Capture the cell that displays the provided text and extract its [X, Y] central coordinate. 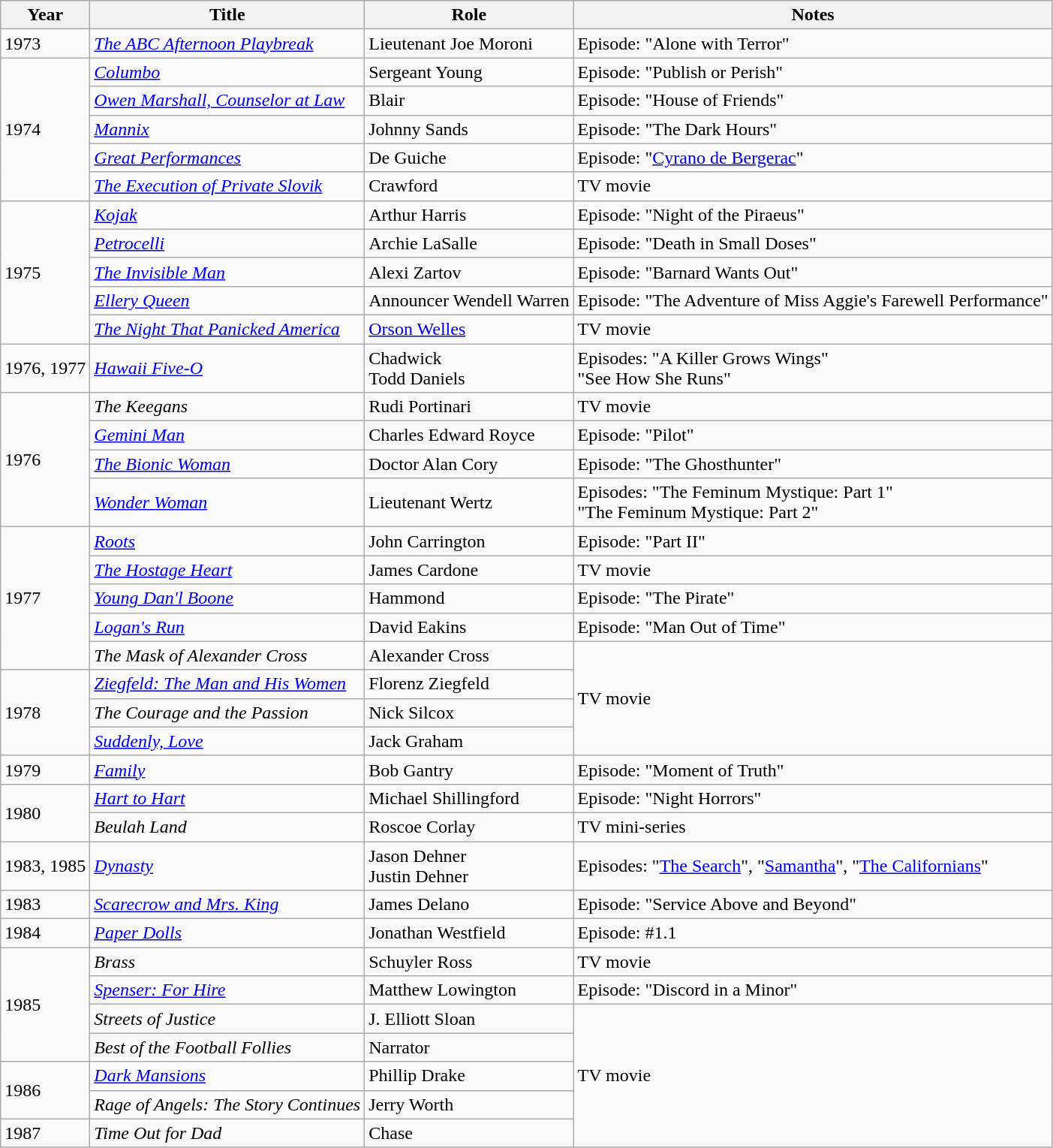
Family [227, 770]
Matthew Lowington [469, 990]
The ABC Afternoon Playbreak [227, 44]
Young Dan'l Boone [227, 598]
Roscoe Corlay [469, 827]
Role [469, 15]
Episode: "The Pirate" [813, 598]
David Eakins [469, 627]
De Guiche [469, 158]
Jack Graham [469, 741]
Year [45, 15]
James Delano [469, 905]
Logan's Run [227, 627]
1983 [45, 905]
Streets of Justice [227, 1019]
Phillip Drake [469, 1076]
Suddenly, Love [227, 741]
Orson Welles [469, 329]
Lieutenant Joe Moroni [469, 44]
Charles Edward Royce [469, 435]
Time Out for Dad [227, 1133]
Hart to Hart [227, 798]
Hawaii Five-O [227, 368]
ChadwickTodd Daniels [469, 368]
Doctor Alan Cory [469, 464]
Title [227, 15]
Episode: "Pilot" [813, 435]
Episode: "Man Out of Time" [813, 627]
Jerry Worth [469, 1104]
Jason DehnerJustin Dehner [469, 865]
Episodes: "A Killer Grows Wings""See How She Runs" [813, 368]
Florenz Ziegfeld [469, 684]
Roots [227, 541]
Arthur Harris [469, 215]
Mannix [227, 129]
Chase [469, 1133]
Nick Silcox [469, 713]
Episode: "The Dark Hours" [813, 129]
Kojak [227, 215]
Lieutenant Wertz [469, 503]
Beulah Land [227, 827]
Best of the Football Follies [227, 1047]
Narrator [469, 1047]
Petrocelli [227, 243]
Episode: "The Ghosthunter" [813, 464]
Episode: "House of Friends" [813, 101]
Dark Mansions [227, 1076]
Michael Shillingford [469, 798]
The Execution of Private Slovik [227, 186]
Announcer Wendell Warren [469, 300]
Archie LaSalle [469, 243]
Schuyler Ross [469, 962]
1976 [45, 460]
Dynasty [227, 865]
Hammond [469, 598]
John Carrington [469, 541]
Episode: "Service Above and Beyond" [813, 905]
1976, 1977 [45, 368]
Alexi Zartov [469, 272]
The Invisible Man [227, 272]
1977 [45, 598]
The Night That Panicked America [227, 329]
1973 [45, 44]
1984 [45, 933]
1980 [45, 812]
Scarecrow and Mrs. King [227, 905]
1985 [45, 1005]
Johnny Sands [469, 129]
Episode: "Alone with Terror" [813, 44]
1986 [45, 1090]
Episode: "Night Horrors" [813, 798]
Gemini Man [227, 435]
Alexander Cross [469, 655]
1975 [45, 272]
1983, 1985 [45, 865]
Episodes: "The Search", "Samantha", "The Californians" [813, 865]
1987 [45, 1133]
Episode: "Cyrano de Bergerac" [813, 158]
Episode: "Barnard Wants Out" [813, 272]
Jonathan Westfield [469, 933]
The Keegans [227, 407]
Ziegfeld: The Man and His Women [227, 684]
1979 [45, 770]
Episode: "Discord in a Minor" [813, 990]
Episode: "The Adventure of Miss Aggie's Farewell Performance" [813, 300]
Wonder Woman [227, 503]
TV mini-series [813, 827]
Spenser: For Hire [227, 990]
The Hostage Heart [227, 570]
Sergeant Young [469, 72]
Owen Marshall, Counselor at Law [227, 101]
Notes [813, 15]
Paper Dolls [227, 933]
Episode: "Death in Small Doses" [813, 243]
Great Performances [227, 158]
J. Elliott Sloan [469, 1019]
Bob Gantry [469, 770]
The Bionic Woman [227, 464]
The Courage and the Passion [227, 713]
1978 [45, 713]
The Mask of Alexander Cross [227, 655]
Rage of Angels: The Story Continues [227, 1104]
Brass [227, 962]
Episodes: "The Feminum Mystique: Part 1""The Feminum Mystique: Part 2" [813, 503]
Episode: #1.1 [813, 933]
Crawford [469, 186]
Ellery Queen [227, 300]
Rudi Portinari [469, 407]
Columbo [227, 72]
James Cardone [469, 570]
Episode: "Part II" [813, 541]
Episode: "Publish or Perish" [813, 72]
1974 [45, 129]
Episode: "Night of the Piraeus" [813, 215]
Episode: "Moment of Truth" [813, 770]
Blair [469, 101]
